Output the (X, Y) coordinate of the center of the cell containing the given text.  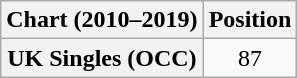
87 (250, 58)
UK Singles (OCC) (102, 58)
Position (250, 20)
Chart (2010–2019) (102, 20)
